Locate the cell with the specified text and output its (x, y) center coordinate. 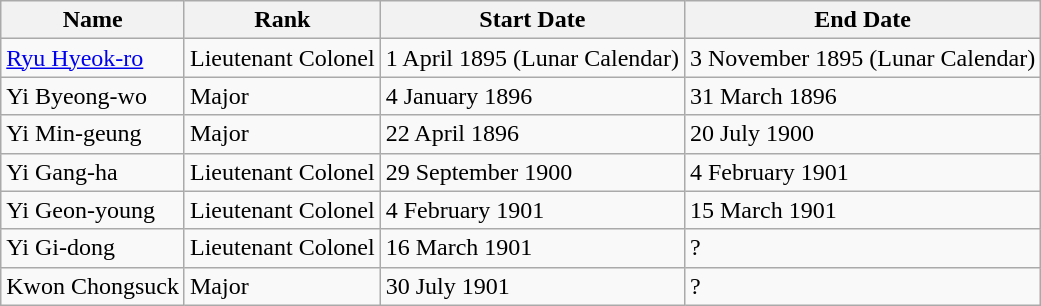
Name (93, 20)
20 July 1900 (862, 134)
Yi Gi-dong (93, 248)
1 April 1895 (Lunar Calendar) (532, 58)
Yi Byeong-wo (93, 96)
Yi Gang-ha (93, 172)
Rank (282, 20)
4 January 1896 (532, 96)
Ryu Hyeok-ro (93, 58)
15 March 1901 (862, 210)
End Date (862, 20)
22 April 1896 (532, 134)
29 September 1900 (532, 172)
30 July 1901 (532, 286)
Yi Min-geung (93, 134)
16 March 1901 (532, 248)
3 November 1895 (Lunar Calendar) (862, 58)
Yi Geon-young (93, 210)
Kwon Chongsuck (93, 286)
31 March 1896 (862, 96)
Start Date (532, 20)
